Capture the cell that displays the provided text and extract its (x, y) central coordinate. 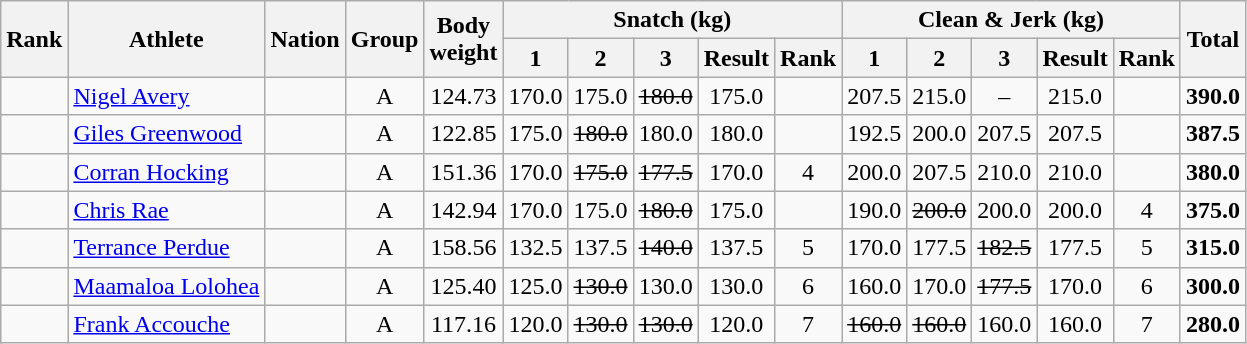
125.40 (464, 286)
Chris Rae (166, 210)
140.0 (666, 248)
192.5 (874, 134)
190.0 (874, 210)
387.5 (1212, 134)
300.0 (1212, 286)
Group (384, 39)
Total (1212, 39)
158.56 (464, 248)
Terrance Perdue (166, 248)
Corran Hocking (166, 172)
375.0 (1212, 210)
Maamaloa Lolohea (166, 286)
142.94 (464, 210)
151.36 (464, 172)
Athlete (166, 39)
117.16 (464, 324)
– (1004, 96)
280.0 (1212, 324)
122.85 (464, 134)
Clean & Jerk (kg) (1012, 20)
315.0 (1212, 248)
Bodyweight (464, 39)
Giles Greenwood (166, 134)
132.5 (536, 248)
Frank Accouche (166, 324)
Nation (305, 39)
124.73 (464, 96)
182.5 (1004, 248)
Snatch (kg) (672, 20)
380.0 (1212, 172)
125.0 (536, 286)
390.0 (1212, 96)
Nigel Avery (166, 96)
